Output the [X, Y] coordinate of the center of the cell containing the given text.  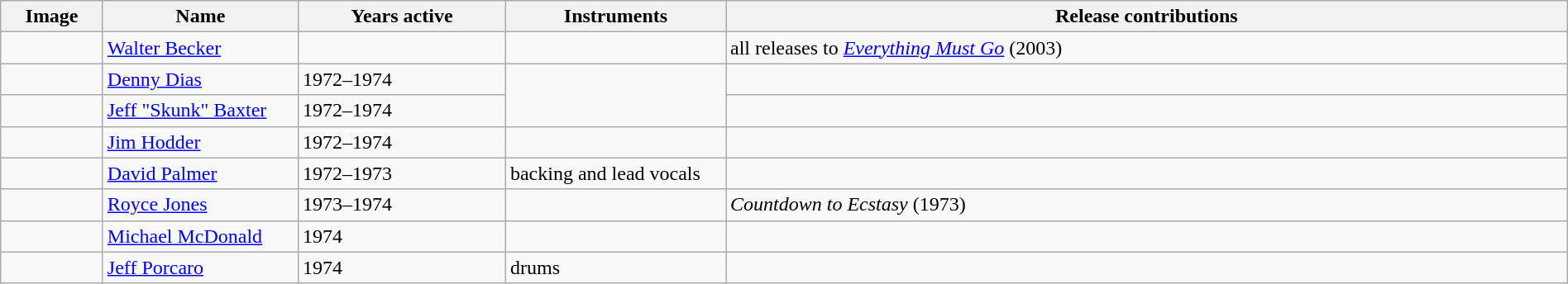
1972–1973 [402, 173]
Name [200, 17]
Jeff Porcaro [200, 267]
Jim Hodder [200, 142]
Jeff "Skunk" Baxter [200, 111]
backing and lead vocals [615, 173]
all releases to Everything Must Go (2003) [1147, 48]
1973–1974 [402, 205]
Michael McDonald [200, 236]
Instruments [615, 17]
Countdown to Ecstasy (1973) [1147, 205]
Royce Jones [200, 205]
Release contributions [1147, 17]
Years active [402, 17]
Denny Dias [200, 79]
drums [615, 267]
Walter Becker [200, 48]
Image [52, 17]
David Palmer [200, 173]
